Capture the cell that displays the provided text and extract its (X, Y) central coordinate. 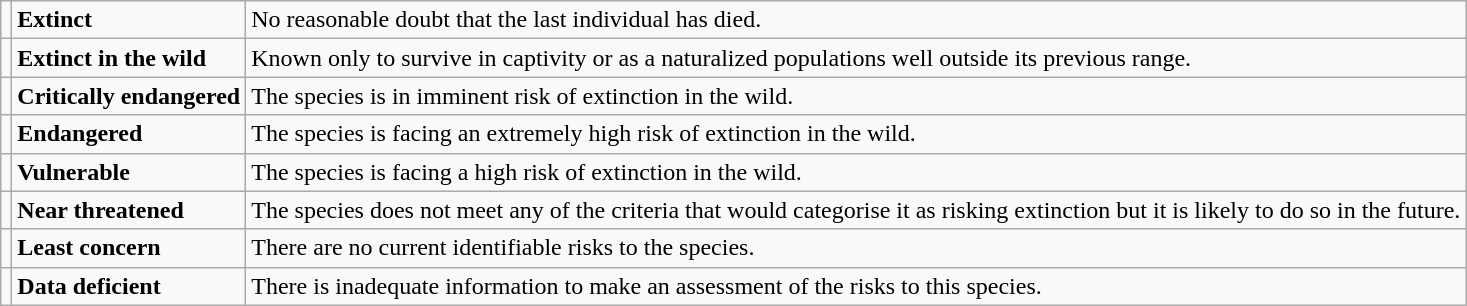
The species is facing a high risk of extinction in the wild. (856, 172)
No reasonable doubt that the last individual has died. (856, 20)
The species is in imminent risk of extinction in the wild. (856, 96)
The species does not meet any of the criteria that would categorise it as risking extinction but it is likely to do so in the future. (856, 210)
Critically endangered (129, 96)
Endangered (129, 134)
The species is facing an extremely high risk of extinction in the wild. (856, 134)
Least concern (129, 248)
Known only to survive in captivity or as a naturalized populations well outside its previous range. (856, 58)
There are no current identifiable risks to the species. (856, 248)
Data deficient (129, 286)
Near threatened (129, 210)
Extinct in the wild (129, 58)
Vulnerable (129, 172)
Extinct (129, 20)
There is inadequate information to make an assessment of the risks to this species. (856, 286)
